Detect which cell encompasses the target text, then output its (X, Y) center coordinate. 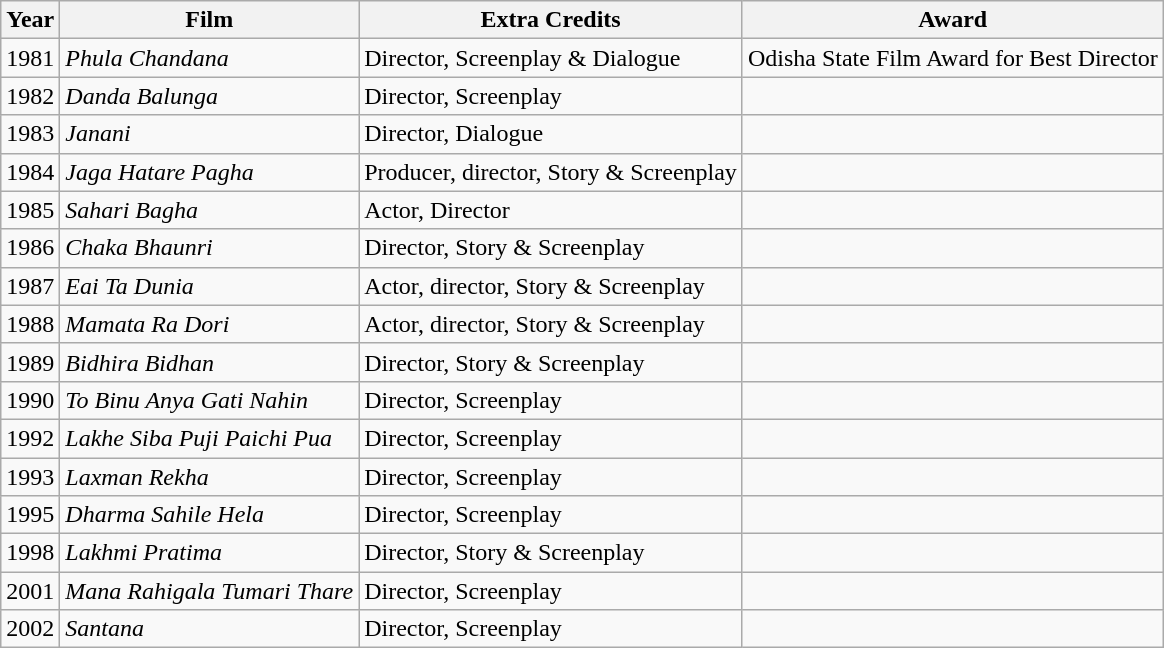
2002 (30, 629)
1988 (30, 324)
1998 (30, 553)
Film (210, 20)
Mamata Ra Dori (210, 324)
Director, Screenplay & Dialogue (551, 58)
1984 (30, 172)
Extra Credits (551, 20)
To Binu Anya Gati Nahin (210, 400)
1981 (30, 58)
Phula Chandana (210, 58)
1989 (30, 362)
1985 (30, 210)
1983 (30, 134)
Janani (210, 134)
1982 (30, 96)
Jaga Hatare Pagha (210, 172)
1990 (30, 400)
1987 (30, 286)
Producer, director, Story & Screenplay (551, 172)
Bidhira Bidhan (210, 362)
1995 (30, 515)
Laxman Rekha (210, 477)
1986 (30, 248)
Sahari Bagha (210, 210)
Actor, Director (551, 210)
Santana (210, 629)
Danda Balunga (210, 96)
Odisha State Film Award for Best Director (952, 58)
Dharma Sahile Hela (210, 515)
Mana Rahigala Tumari Thare (210, 591)
1992 (30, 438)
Year (30, 20)
Director, Dialogue (551, 134)
Lakhmi Pratima (210, 553)
Award (952, 20)
1993 (30, 477)
Eai Ta Dunia (210, 286)
2001 (30, 591)
Lakhe Siba Puji Paichi Pua (210, 438)
Chaka Bhaunri (210, 248)
